Provide the (x, y) coordinate of the cell's center where the given text is located.  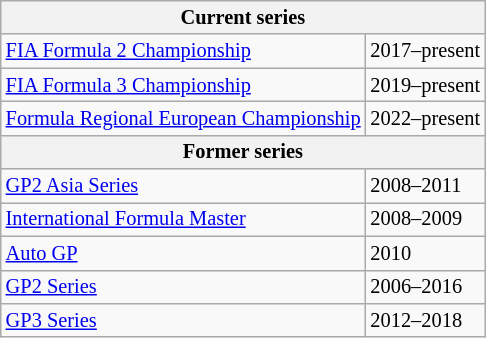
Former series (243, 152)
2019–present (426, 85)
2012–2018 (426, 320)
Formula Regional European Championship (184, 118)
2022–present (426, 118)
Current series (243, 17)
2008–2009 (426, 219)
2006–2016 (426, 287)
GP2 Series (184, 287)
2008–2011 (426, 186)
International Formula Master (184, 219)
GP3 Series (184, 320)
FIA Formula 2 Championship (184, 51)
2010 (426, 253)
Auto GP (184, 253)
2017–present (426, 51)
GP2 Asia Series (184, 186)
FIA Formula 3 Championship (184, 85)
